For the text-containing cell, return its midpoint in (X, Y) coordinate format. 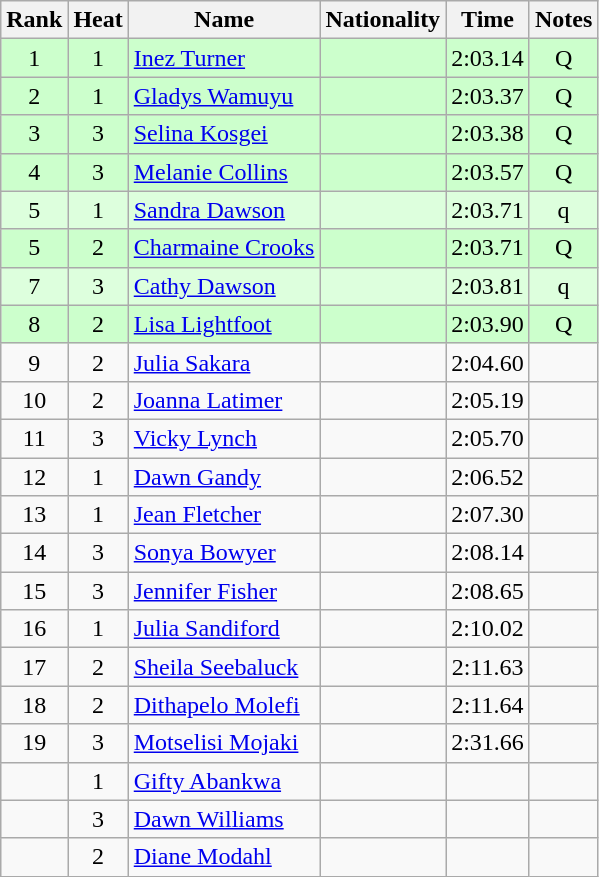
Jennifer Fisher (224, 591)
12 (34, 477)
Sandra Dawson (224, 210)
Jean Fletcher (224, 515)
2:05.19 (488, 400)
Name (224, 20)
17 (34, 667)
Gladys Wamuyu (224, 96)
2:05.70 (488, 438)
Dithapelo Molefi (224, 705)
7 (34, 286)
Dawn Gandy (224, 477)
2:03.14 (488, 58)
13 (34, 515)
2:03.81 (488, 286)
Sonya Bowyer (224, 553)
Dawn Williams (224, 819)
Time (488, 20)
Melanie Collins (224, 172)
Notes (563, 20)
2:10.02 (488, 629)
8 (34, 324)
Rank (34, 20)
18 (34, 705)
Julia Sakara (224, 362)
19 (34, 743)
Charmaine Crooks (224, 248)
4 (34, 172)
15 (34, 591)
2:03.90 (488, 324)
11 (34, 438)
Sheila Seebaluck (224, 667)
Nationality (383, 20)
Lisa Lightfoot (224, 324)
14 (34, 553)
2:11.64 (488, 705)
16 (34, 629)
2:04.60 (488, 362)
2:06.52 (488, 477)
9 (34, 362)
2:31.66 (488, 743)
2:03.37 (488, 96)
10 (34, 400)
Cathy Dawson (224, 286)
Motselisi Mojaki (224, 743)
2:03.57 (488, 172)
2:08.14 (488, 553)
Inez Turner (224, 58)
2:03.38 (488, 134)
Vicky Lynch (224, 438)
Gifty Abankwa (224, 781)
Heat (98, 20)
2:11.63 (488, 667)
Selina Kosgei (224, 134)
Diane Modahl (224, 857)
2:08.65 (488, 591)
Joanna Latimer (224, 400)
Julia Sandiford (224, 629)
2:07.30 (488, 515)
